Capture the cell that displays the provided text and extract its (X, Y) central coordinate. 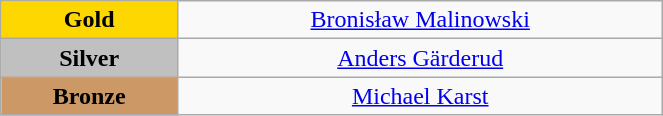
Bronze (90, 96)
Michael Karst (420, 96)
Silver (90, 58)
Gold (90, 20)
Bronisław Malinowski (420, 20)
Anders Gärderud (420, 58)
